Find where the given text appears and provide that cell's center as (X, Y) coordinate. 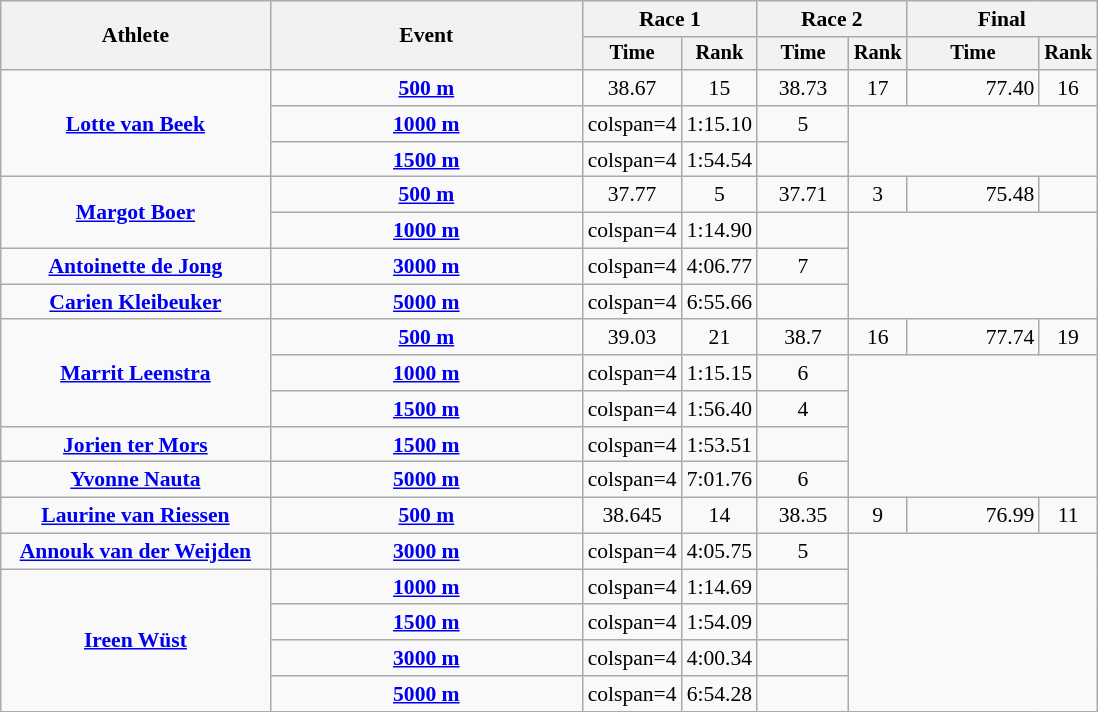
Race 2 (832, 19)
1:54.54 (720, 160)
37.71 (803, 195)
14 (720, 516)
3 (878, 195)
7:01.76 (720, 480)
75.48 (972, 195)
38.35 (803, 516)
4 (803, 409)
1:53.51 (720, 445)
38.7 (803, 338)
77.40 (972, 88)
76.99 (972, 516)
Carien Kleibeuker (136, 302)
9 (878, 516)
38.67 (632, 88)
Lotte van Beek (136, 124)
Race 1 (670, 19)
37.77 (632, 195)
Antoinette de Jong (136, 267)
1:54.09 (720, 623)
4:06.77 (720, 267)
1:14.90 (720, 231)
Marrit Leenstra (136, 374)
1:15.15 (720, 373)
Jorien ter Mors (136, 445)
38.645 (632, 516)
17 (878, 88)
Margot Boer (136, 212)
Laurine van Riessen (136, 516)
1:15.10 (720, 124)
6:54.28 (720, 694)
7 (803, 267)
1:14.69 (720, 587)
1:56.40 (720, 409)
Event (426, 36)
Annouk van der Weijden (136, 552)
Final (1001, 19)
Yvonne Nauta (136, 480)
39.03 (632, 338)
Ireen Wüst (136, 640)
21 (720, 338)
38.73 (803, 88)
15 (720, 88)
11 (1068, 516)
Athlete (136, 36)
4:05.75 (720, 552)
4:00.34 (720, 658)
77.74 (972, 338)
6:55.66 (720, 302)
19 (1068, 338)
